From the cell containing the given text, extract its center point as [x, y] coordinate. 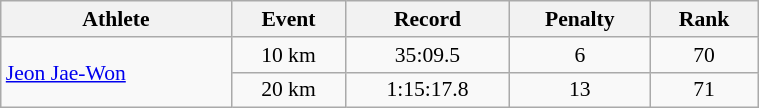
Record [428, 19]
70 [704, 55]
Event [288, 19]
6 [580, 55]
1:15:17.8 [428, 90]
Athlete [116, 19]
Jeon Jae-Won [116, 72]
20 km [288, 90]
Rank [704, 19]
10 km [288, 55]
71 [704, 90]
13 [580, 90]
Penalty [580, 19]
35:09.5 [428, 55]
